Find where the given text appears and provide that cell's center as (X, Y) coordinate. 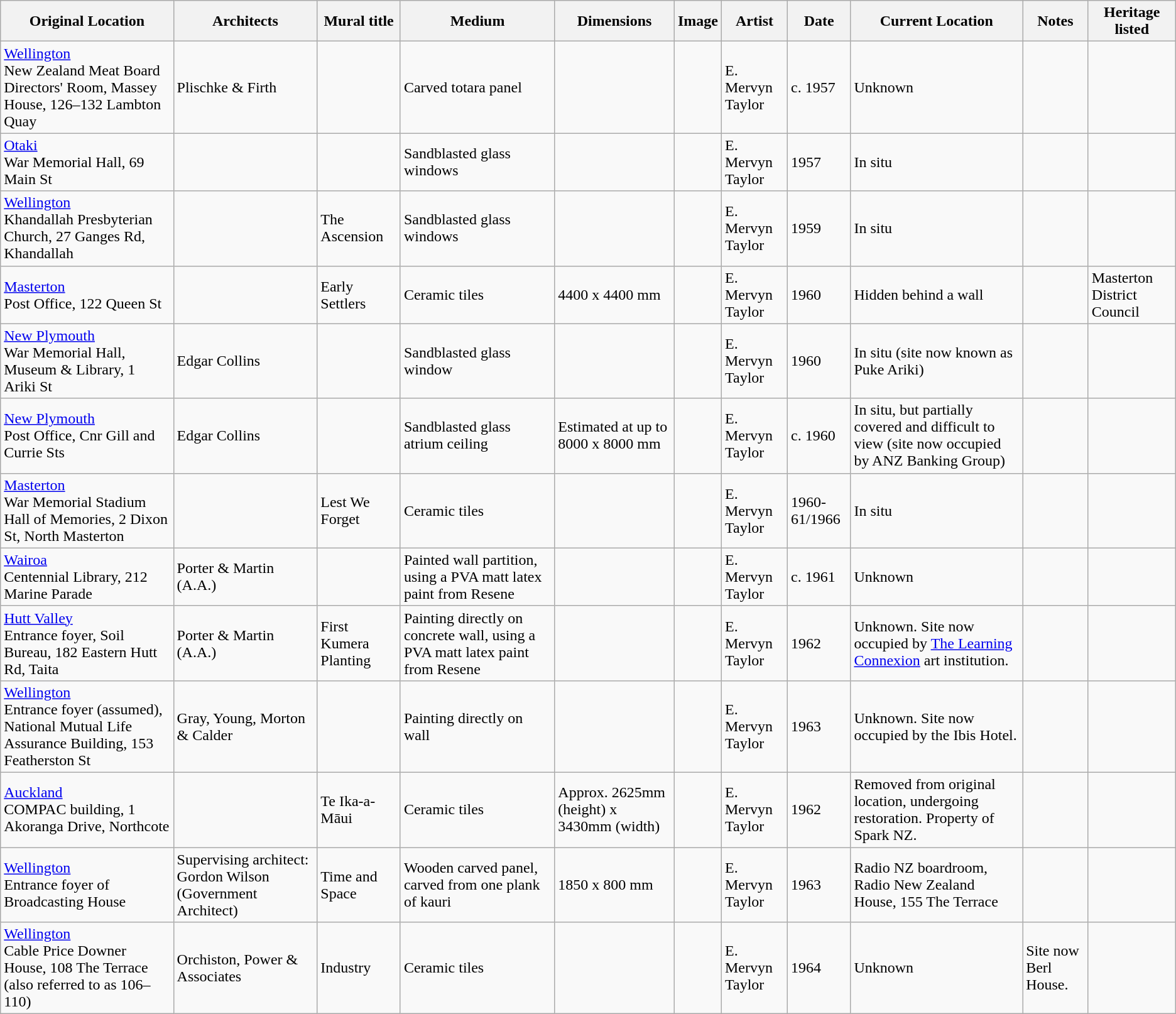
Unknown. Site now occupied by The Learning Connexion art institution. (937, 643)
Supervising architect: Gordon Wilson (Government Architect) (245, 885)
Estimated at up to 8000 x 8000 mm (614, 436)
1960-61/1966 (819, 510)
1957 (819, 162)
Wairoa Centennial Library, 212 Marine Parade (87, 577)
The Ascension (359, 229)
c. 1957 (819, 87)
Early Settlers (359, 295)
Wellington Entrance foyer (assumed), National Mutual Life Assurance Building, 153 Featherston St (87, 726)
First Kumera Planting (359, 643)
c. 1960 (819, 436)
Sandblasted glass atrium ceiling (477, 436)
In situ (site now known as Puke Ariki) (937, 361)
Current Location (937, 21)
Image (697, 21)
4400 x 4400 mm (614, 295)
Wellington Entrance foyer of Broadcasting House (87, 885)
1959 (819, 229)
New PlymouthWar Memorial Hall, Museum & Library, 1 Ariki St (87, 361)
Sandblasted glass window (477, 361)
Gray, Young, Morton & Calder (245, 726)
Original Location (87, 21)
Painting directly on concrete wall, using a PVA matt latex paint from Resene (477, 643)
WellingtonNew Zealand Meat Board Directors' Room, Massey House, 126–132 Lambton Quay (87, 87)
Removed from original location, undergoing restoration. Property of Spark NZ. (937, 809)
Site now Berl House. (1055, 968)
Date (819, 21)
New PlymouthPost Office, Cnr Gill and Currie Sts (87, 436)
Carved totara panel (477, 87)
WellingtonKhandallah Presbyterian Church, 27 Ganges Rd, Khandallah (87, 229)
1964 (819, 968)
MastertonWar Memorial Stadium Hall of Memories, 2 Dixon St, North Masterton (87, 510)
Approx. 2625mm (height) x 3430mm (width) (614, 809)
Painting directly on wall (477, 726)
Wooden carved panel, carved from one plank of kauri (477, 885)
Medium (477, 21)
Architects (245, 21)
OtakiWar Memorial Hall, 69 Main St (87, 162)
1850 x 800 mm (614, 885)
Orchiston, Power & Associates (245, 968)
Radio NZ boardroom, Radio New Zealand House, 155 The Terrace (937, 885)
Industry (359, 968)
Plischke & Firth (245, 87)
Te Ika-a-Māui (359, 809)
Hidden behind a wall (937, 295)
Mural title (359, 21)
Artist (754, 21)
Wellington Cable Price Downer House, 108 The Terrace (also referred to as 106–110) (87, 968)
c. 1961 (819, 577)
Time and Space (359, 885)
In situ, but partially covered and difficult to view (site now occupied by ANZ Banking Group) (937, 436)
Hutt Valley Entrance foyer, Soil Bureau, 182 Eastern Hutt Rd, Taita (87, 643)
Unknown. Site now occupied by the Ibis Hotel. (937, 726)
Masterton District Council (1132, 295)
Painted wall partition, using a PVA matt latex paint from Resene (477, 577)
Heritage listed (1132, 21)
Auckland COMPAC building, 1 Akoranga Drive, Northcote (87, 809)
Dimensions (614, 21)
Notes (1055, 21)
Lest We Forget (359, 510)
MastertonPost Office, 122 Queen St (87, 295)
